Provide the [X, Y] coordinate of the cell's center where the given text is located.  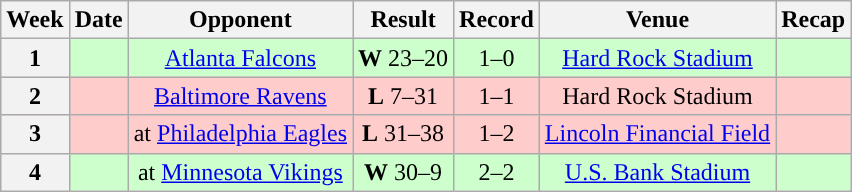
Lincoln Financial Field [657, 134]
W 30–9 [404, 172]
1–2 [497, 134]
Recap [814, 20]
W 23–20 [404, 58]
Record [497, 20]
1 [35, 58]
Opponent [240, 20]
L 31–38 [404, 134]
4 [35, 172]
L 7–31 [404, 96]
Venue [657, 20]
Result [404, 20]
Baltimore Ravens [240, 96]
2 [35, 96]
U.S. Bank Stadium [657, 172]
at Minnesota Vikings [240, 172]
Week [35, 20]
Atlanta Falcons [240, 58]
3 [35, 134]
1–1 [497, 96]
at Philadelphia Eagles [240, 134]
2–2 [497, 172]
Date [98, 20]
1–0 [497, 58]
